Output the [x, y] coordinate of the center of the cell containing the given text.  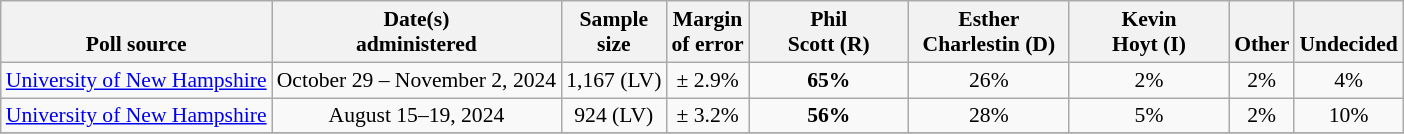
Poll source [136, 32]
10% [1348, 116]
Undecided [1348, 32]
Samplesize [614, 32]
65% [829, 80]
26% [989, 80]
Marginof error [707, 32]
PhilScott (R) [829, 32]
28% [989, 116]
KevinHoyt (I) [1149, 32]
5% [1149, 116]
Other [1262, 32]
Date(s)administered [417, 32]
56% [829, 116]
1,167 (LV) [614, 80]
± 2.9% [707, 80]
EstherCharlestin (D) [989, 32]
October 29 – November 2, 2024 [417, 80]
4% [1348, 80]
August 15–19, 2024 [417, 116]
924 (LV) [614, 116]
± 3.2% [707, 116]
